Locate the cell with the specified text and output its [X, Y] center coordinate. 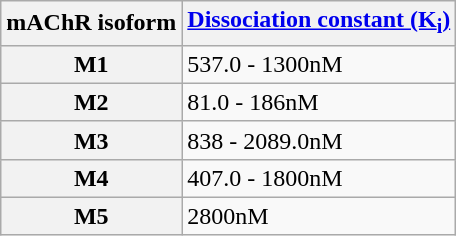
2800nM [319, 216]
407.0 - 1800nM [319, 178]
M1 [92, 64]
M4 [92, 178]
537.0 - 1300nM [319, 64]
Dissociation constant (Ki) [319, 23]
81.0 - 186nM [319, 102]
838 - 2089.0nM [319, 140]
mAChR isoform [92, 23]
M5 [92, 216]
M2 [92, 102]
M3 [92, 140]
